Return the (x, y) coordinate for the center point of the cell that contains the specified text.  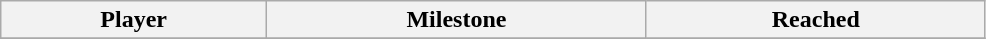
Reached (816, 20)
Milestone (457, 20)
Player (134, 20)
